Find where the given text appears and provide that cell's center as [x, y] coordinate. 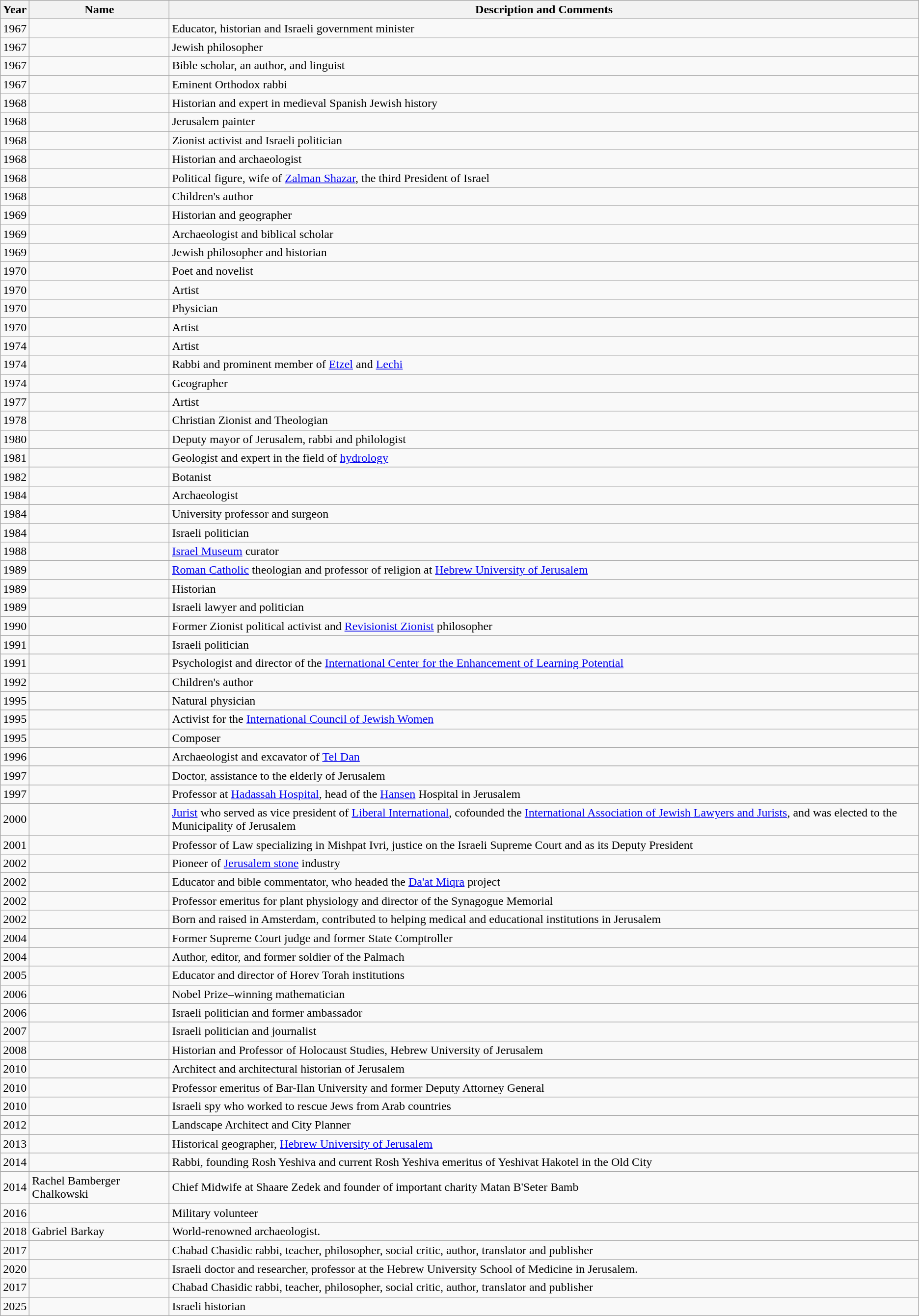
Professor emeritus of Bar-Ilan University and former Deputy Attorney General [544, 1087]
Landscape Architect and City Planner [544, 1125]
Political figure, wife of Zalman Shazar, the third President of Israel [544, 178]
Educator and bible commentator, who headed the Da'at Miqra project [544, 882]
Poet and novelist [544, 271]
1990 [15, 626]
2016 [15, 1213]
Jewish philosopher and historian [544, 253]
Deputy mayor of Jerusalem, rabbi and philologist [544, 439]
Christian Zionist and Theologian [544, 421]
Rabbi and prominent member of Etzel and Lechi [544, 365]
Historian and geographer [544, 215]
Professor at Hadassah Hospital, head of the Hansen Hospital in Jerusalem [544, 794]
2001 [15, 844]
Rachel Bamberger Chalkowski [99, 1187]
Architect and architectural historian of Jerusalem [544, 1069]
1996 [15, 757]
University professor and surgeon [544, 514]
Military volunteer [544, 1213]
Gabriel Barkay [99, 1232]
Jewish philosopher [544, 47]
Bible scholar, an author, and linguist [544, 66]
Eminent Orthodox rabbi [544, 84]
Historical geographer, Hebrew University of Jerusalem [544, 1144]
Physician [544, 309]
2013 [15, 1144]
Description and Comments [544, 10]
Historian and Professor of Holocaust Studies, Hebrew University of Jerusalem [544, 1050]
Israeli spy who worked to rescue Jews from Arab countries [544, 1106]
Rabbi, founding Rosh Yeshiva and current Rosh Yeshiva emeritus of Yeshivat Hakotel in the Old City [544, 1162]
Roman Catholic theologian and professor of religion at Hebrew University of Jerusalem [544, 570]
Archaeologist and biblical scholar [544, 234]
2020 [15, 1269]
1981 [15, 458]
2018 [15, 1232]
Jerusalem painter [544, 122]
World-renowned archaeologist. [544, 1232]
Professor of Law specializing in Mishpat Ivri, justice on the Israeli Supreme Court and as its Deputy President [544, 844]
Educator, historian and Israeli government minister [544, 28]
Pioneer of Jerusalem stone industry [544, 864]
Archaeologist and excavator of Tel Dan [544, 757]
2007 [15, 1031]
Geographer [544, 383]
2025 [15, 1306]
1978 [15, 421]
Botanist [544, 476]
Historian and archaeologist [544, 159]
Born and raised in Amsterdam, contributed to helping medical and educational institutions in Jerusalem [544, 920]
Archaeologist [544, 495]
Historian [544, 589]
1992 [15, 682]
Israeli lawyer and politician [544, 607]
1982 [15, 476]
Year [15, 10]
Israeli doctor and researcher, professor at the Hebrew University School of Medicine in Jerusalem. [544, 1269]
Natural physician [544, 701]
Israel Museum curator [544, 552]
Israeli politician and former ambassador [544, 1013]
Author, editor, and former soldier of the Palmach [544, 957]
Composer [544, 738]
Former Zionist political activist and Revisionist Zionist philosopher [544, 626]
1980 [15, 439]
Historian and expert in medieval Spanish Jewish history [544, 103]
Israeli historian [544, 1306]
Doctor, assistance to the elderly of Jerusalem [544, 775]
Educator and director of Horev Torah institutions [544, 975]
Psychologist and director of the International Center for the Enhancement of Learning Potential [544, 663]
Geologist and expert in the field of hydrology [544, 458]
Name [99, 10]
Activist for the International Council of Jewish Women [544, 719]
2005 [15, 975]
Chief Midwife at Shaare Zedek and founder of important charity Matan B'Seter Bamb [544, 1187]
Israeli politician and journalist [544, 1031]
1977 [15, 402]
Professor emeritus for plant physiology and director of the Synagogue Memorial [544, 901]
1988 [15, 552]
Former Supreme Court judge and former State Comptroller [544, 938]
2012 [15, 1125]
Zionist activist and Israeli politician [544, 140]
Nobel Prize–winning mathematician [544, 994]
2000 [15, 819]
2008 [15, 1050]
